Identify which cell holds the provided text, then report its [x, y] central coordinate. 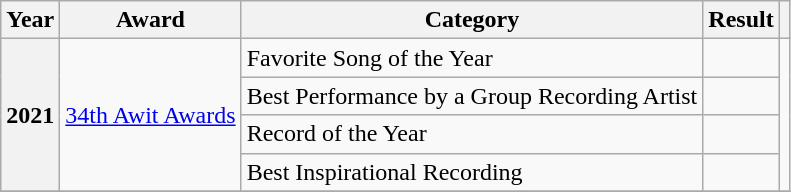
Category [472, 20]
34th Awit Awards [150, 115]
2021 [30, 115]
Year [30, 20]
Best Inspirational Recording [472, 172]
Result [741, 20]
Award [150, 20]
Record of the Year [472, 134]
Best Performance by a Group Recording Artist [472, 96]
Favorite Song of the Year [472, 58]
